From the cell containing the given text, extract its center point as (X, Y) coordinate. 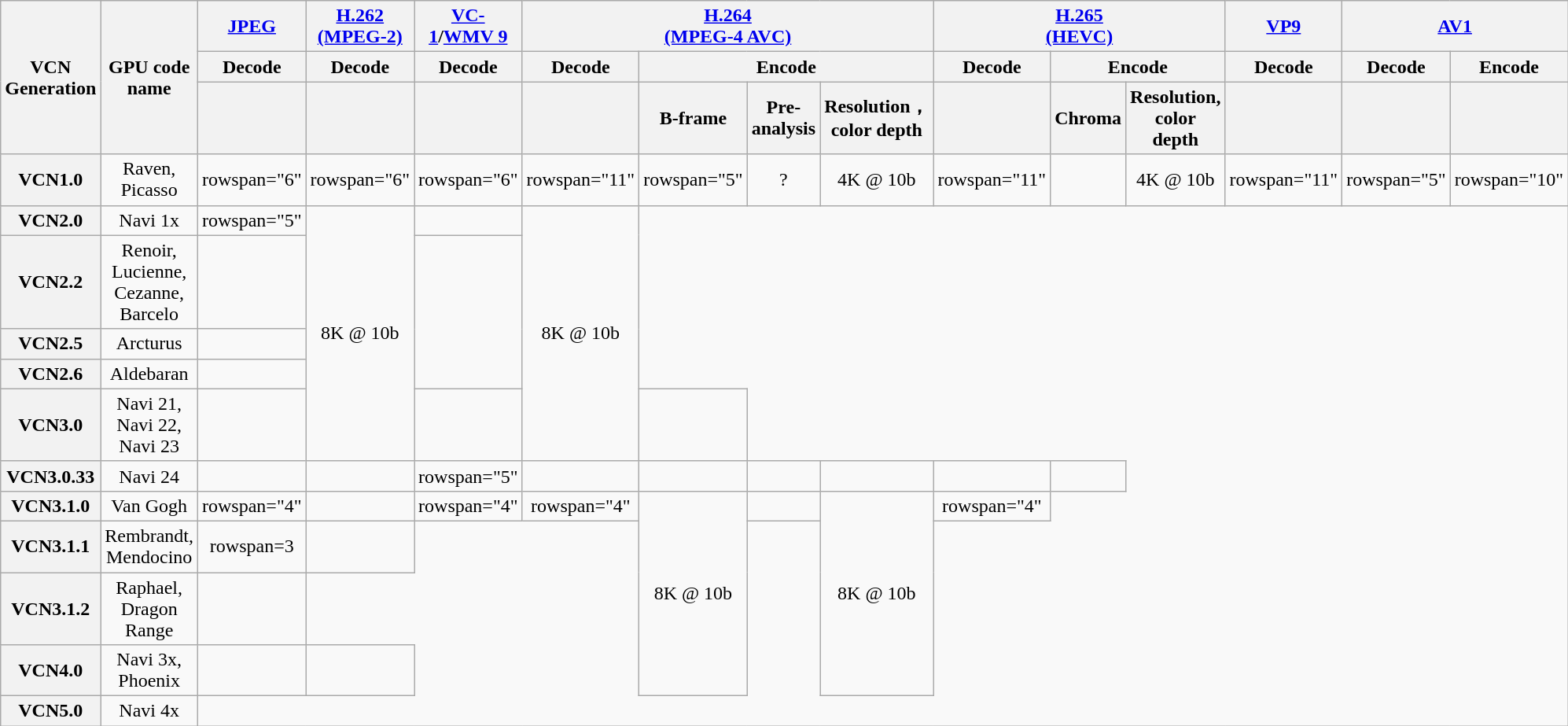
Raphael, Dragon Range (149, 609)
VCN3.1.1 (50, 546)
VCN3.1.2 (50, 609)
VP9 (1283, 27)
VCN3.0.33 (50, 476)
VCN2.2 (50, 282)
Raven, Picasso (149, 179)
Resolution， color depth (877, 118)
H.262(MPEG-2) (360, 27)
VCN2.6 (50, 374)
Rembrandt, Mendocino (149, 546)
Resolution,color depth (1176, 118)
VCN1.0 (50, 179)
VCN4.0 (50, 670)
VCN2.0 (50, 220)
H.264(MPEG-4 AVC) (728, 27)
Chroma (1088, 118)
? (783, 179)
B-frame (694, 118)
VCN5.0 (50, 711)
Aldebaran (149, 374)
Navi 4x (149, 711)
Navi 3x, Phoenix (149, 670)
AV1 (1455, 27)
JPEG (252, 27)
rowspan="10" (1509, 179)
H.265(HEVC) (1079, 27)
Navi 24 (149, 476)
Van Gogh (149, 506)
VCN2.5 (50, 344)
VC-1/WMV 9 (469, 27)
VCN3.0 (50, 425)
Arcturus (149, 344)
GPU code name (149, 77)
Pre-analysis (783, 118)
VCN3.1.0 (50, 506)
VCNGeneration (50, 77)
Navi 1x (149, 220)
Navi 21, Navi 22, Navi 23 (149, 425)
Renoir, Lucienne, Cezanne, Barcelo (149, 282)
rowspan=3 (252, 546)
